Identify which cell holds the provided text, then report its [x, y] central coordinate. 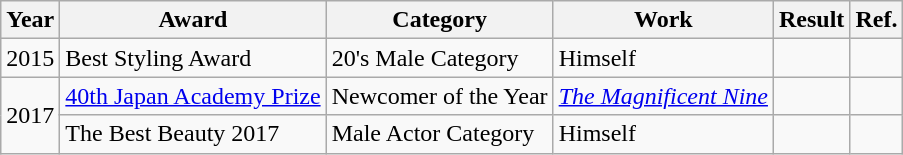
Year [30, 20]
Newcomer of the Year [440, 96]
2017 [30, 115]
40th Japan Academy Prize [193, 96]
Award [193, 20]
2015 [30, 58]
Best Styling Award [193, 58]
The Best Beauty 2017 [193, 134]
Ref. [876, 20]
Result [811, 20]
Male Actor Category [440, 134]
The Magnificent Nine [663, 96]
Category [440, 20]
Work [663, 20]
20's Male Category [440, 58]
